Detect which cell encompasses the target text, then output its [X, Y] center coordinate. 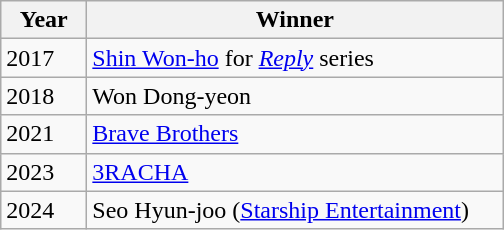
3RACHA [295, 172]
Winner [295, 20]
Brave Brothers [295, 134]
Shin Won-ho for Reply series [295, 58]
2018 [44, 96]
2023 [44, 172]
2017 [44, 58]
2021 [44, 134]
Won Dong-yeon [295, 96]
Seo Hyun-joo (Starship Entertainment) [295, 210]
Year [44, 20]
2024 [44, 210]
